Detect which cell encompasses the target text, then output its (x, y) center coordinate. 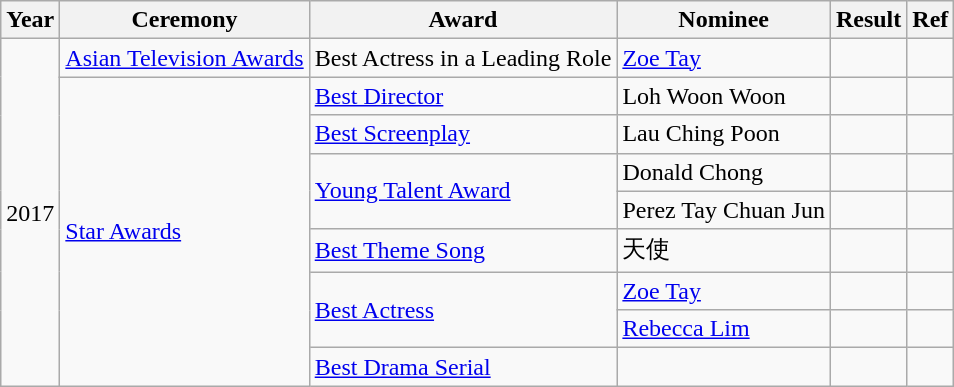
Ref (930, 20)
Donald Chong (724, 172)
Lau Ching Poon (724, 134)
Result (868, 20)
2017 (30, 212)
Rebecca Lim (724, 329)
Best Drama Serial (463, 367)
Nominee (724, 20)
Best Director (463, 96)
Star Awards (184, 232)
Loh Woon Woon (724, 96)
Best Theme Song (463, 250)
Best Screenplay (463, 134)
Award (463, 20)
Perez Tay Chuan Jun (724, 210)
Ceremony (184, 20)
Best Actress (463, 310)
Year (30, 20)
天使 (724, 250)
Best Actress in a Leading Role (463, 58)
Young Talent Award (463, 191)
Asian Television Awards (184, 58)
